Return [x, y] of the center of cell containing provided text 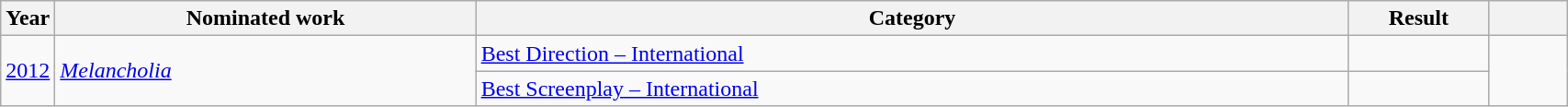
Melancholia [265, 71]
Category [912, 18]
2012 [28, 71]
Best Direction – International [912, 53]
Year [28, 18]
Result [1418, 18]
Best Screenplay – International [912, 89]
Nominated work [265, 18]
